Output the (X, Y) coordinate of the center of the cell containing the given text.  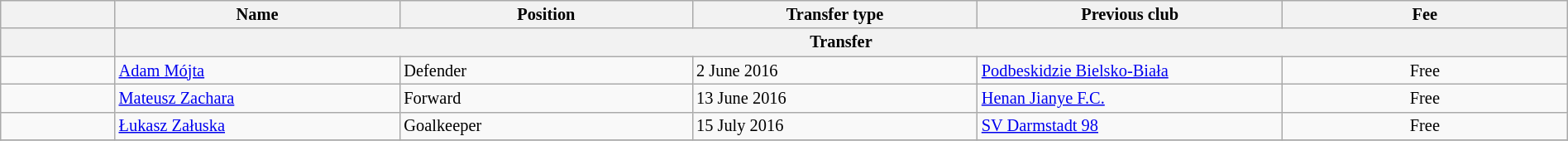
2 June 2016 (835, 70)
Podbeskidzie Bielsko-Biała (1130, 70)
Fee (1424, 14)
Goalkeeper (546, 126)
Forward (546, 98)
Transfer (842, 42)
Name (258, 14)
Mateusz Zachara (258, 98)
Łukasz Załuska (258, 126)
Henan Jianye F.C. (1130, 98)
Defender (546, 70)
Adam Mójta (258, 70)
15 July 2016 (835, 126)
Previous club (1130, 14)
13 June 2016 (835, 98)
SV Darmstadt 98 (1130, 126)
Position (546, 14)
Transfer type (835, 14)
